Detect which cell encompasses the target text, then output its [x, y] center coordinate. 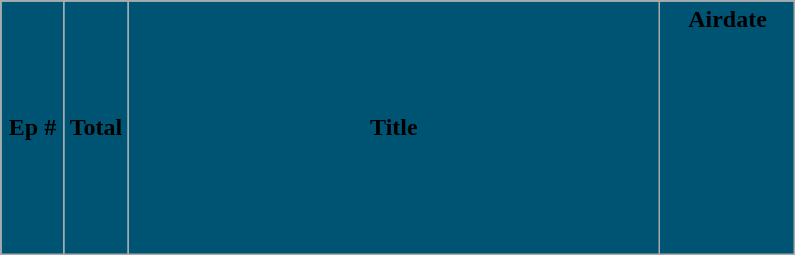
Total [96, 128]
Airdate [728, 128]
Ep # [33, 128]
Title [394, 128]
